Return the (X, Y) coordinate for the center point of the cell that contains the specified text.  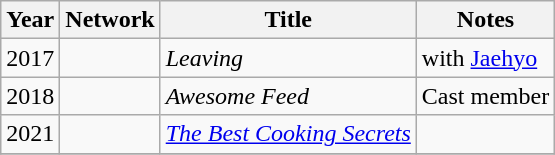
Awesome Feed (288, 96)
2017 (30, 58)
2021 (30, 134)
Title (288, 20)
Year (30, 20)
Cast member (485, 96)
Notes (485, 20)
The Best Cooking Secrets (288, 134)
Leaving (288, 58)
2018 (30, 96)
with Jaehyo (485, 58)
Network (110, 20)
